Find where the given text appears and provide that cell's center as [X, Y] coordinate. 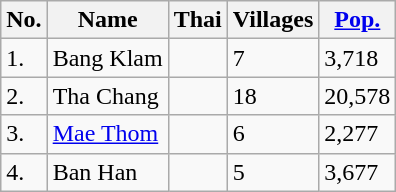
2. [24, 96]
Name [108, 20]
No. [24, 20]
6 [273, 134]
Mae Thom [108, 134]
Thai [198, 20]
Bang Klam [108, 58]
Tha Chang [108, 96]
20,578 [358, 96]
5 [273, 172]
2,277 [358, 134]
1. [24, 58]
3,718 [358, 58]
3. [24, 134]
7 [273, 58]
Villages [273, 20]
Ban Han [108, 172]
4. [24, 172]
3,677 [358, 172]
Pop. [358, 20]
18 [273, 96]
